Search for the cell housing the specified text and yield its [X, Y] center coordinate. 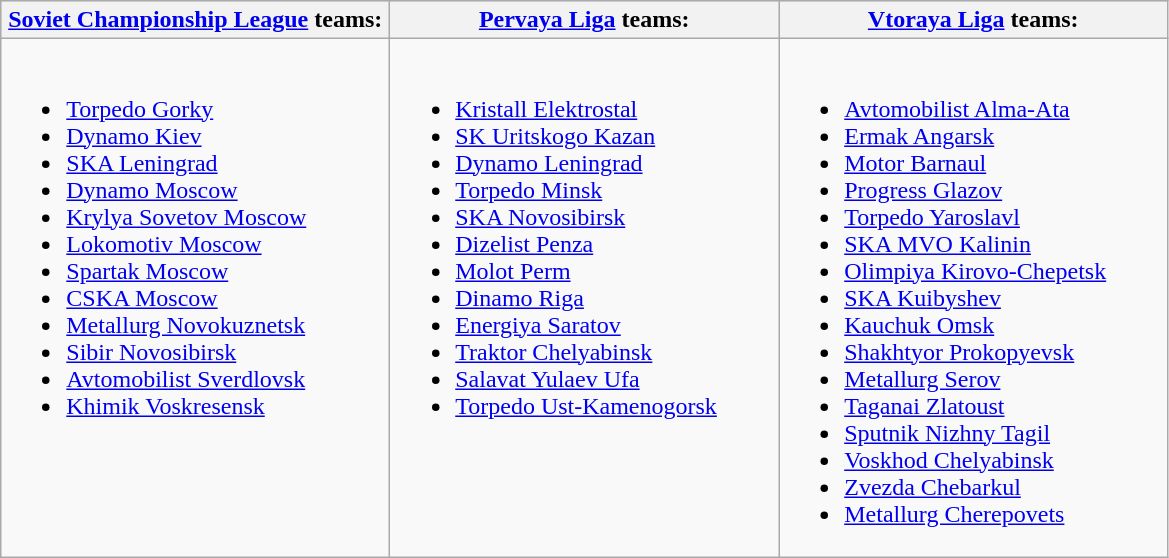
Soviet Championship League teams: [196, 20]
Pervaya Liga teams: [584, 20]
Vtoraya Liga teams: [974, 20]
